Find where the given text appears and provide that cell's center as (X, Y) coordinate. 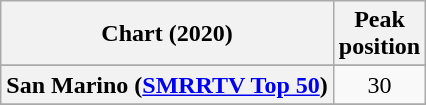
30 (379, 85)
Peakposition (379, 34)
San Marino (SMRRTV Top 50) (168, 85)
Chart (2020) (168, 34)
